Capture the cell that displays the provided text and extract its (x, y) central coordinate. 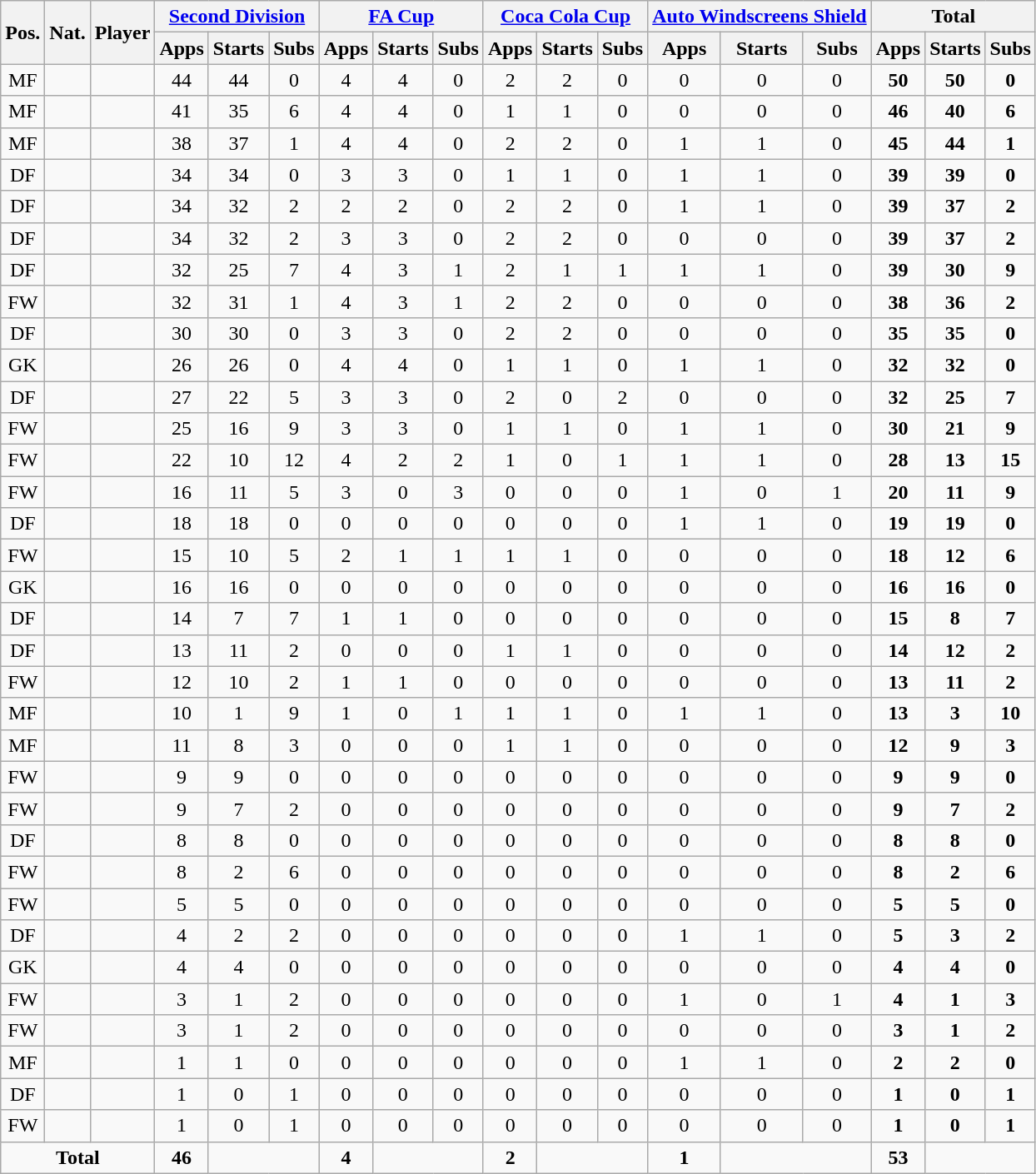
Coca Cola Cup (565, 17)
28 (898, 460)
Pos. (23, 32)
41 (182, 112)
Auto Windscreens Shield (760, 17)
FA Cup (401, 17)
Second Division (237, 17)
20 (898, 492)
21 (955, 429)
Nat. (67, 32)
53 (898, 1157)
36 (955, 301)
45 (898, 143)
Player (122, 32)
31 (238, 301)
40 (955, 112)
27 (182, 397)
